Output the [X, Y] coordinate of the center of the cell containing the given text.  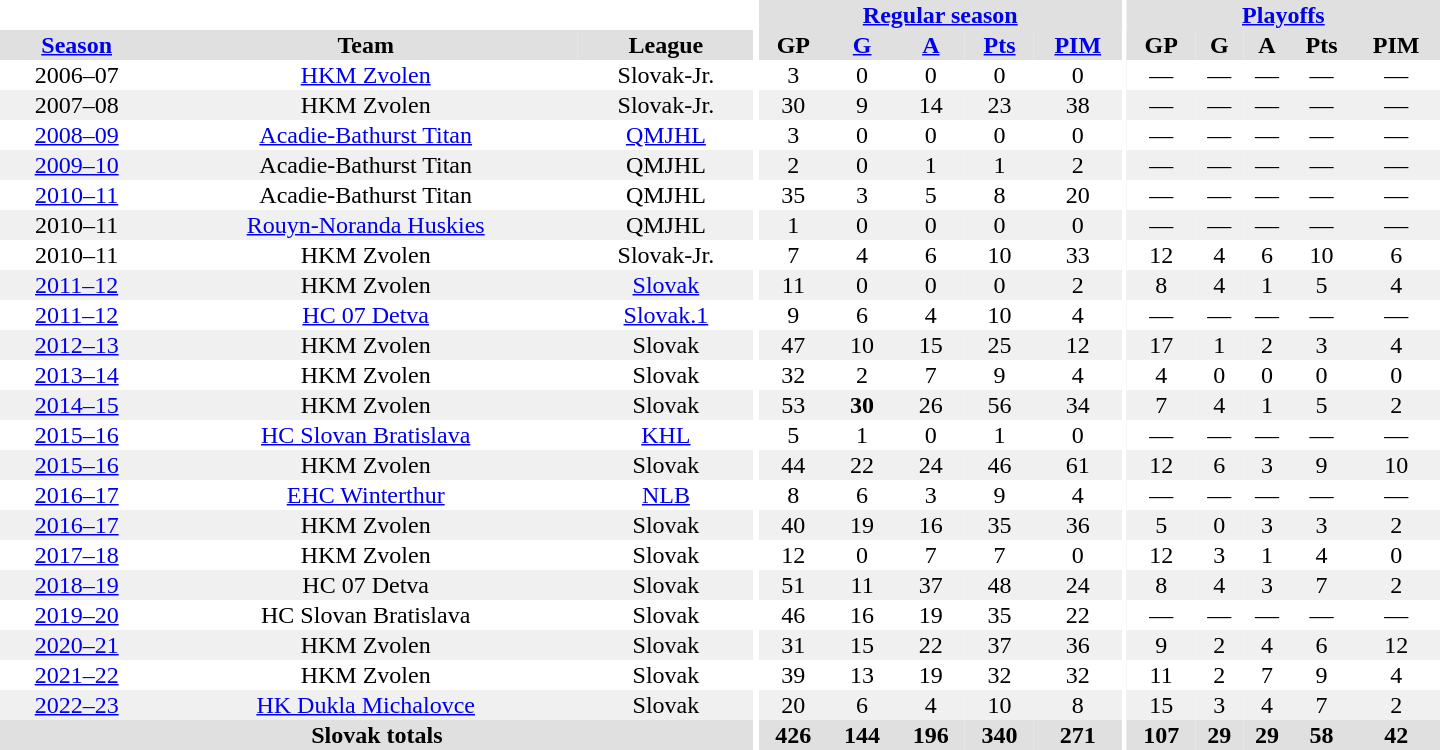
56 [1000, 405]
2018–19 [76, 585]
13 [862, 675]
2017–18 [76, 555]
61 [1078, 465]
League [666, 45]
2009–10 [76, 165]
2013–14 [76, 375]
2006–07 [76, 75]
144 [862, 735]
2008–09 [76, 135]
2014–15 [76, 405]
196 [930, 735]
14 [930, 105]
2020–21 [76, 645]
NLB [666, 495]
Regular season [940, 15]
39 [794, 675]
271 [1078, 735]
Team [366, 45]
2022–23 [76, 705]
426 [794, 735]
Season [76, 45]
340 [1000, 735]
58 [1322, 735]
Slovak totals [377, 735]
2007–08 [76, 105]
2021–22 [76, 675]
2012–13 [76, 345]
42 [1396, 735]
25 [1000, 345]
KHL [666, 435]
Rouyn-Noranda Huskies [366, 225]
34 [1078, 405]
107 [1162, 735]
26 [930, 405]
44 [794, 465]
Playoffs [1284, 15]
23 [1000, 105]
40 [794, 525]
51 [794, 585]
33 [1078, 255]
48 [1000, 585]
31 [794, 645]
HK Dukla Michalovce [366, 705]
Slovak.1 [666, 315]
53 [794, 405]
2019–20 [76, 615]
38 [1078, 105]
17 [1162, 345]
EHC Winterthur [366, 495]
47 [794, 345]
